Return the [X, Y] coordinate for the center point of the cell that contains the specified text.  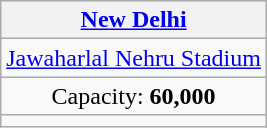
Capacity: 60,000 [134, 96]
New Delhi [134, 20]
Jawaharlal Nehru Stadium [134, 58]
